Return the (X, Y) coordinate for the center point of the cell that contains the specified text.  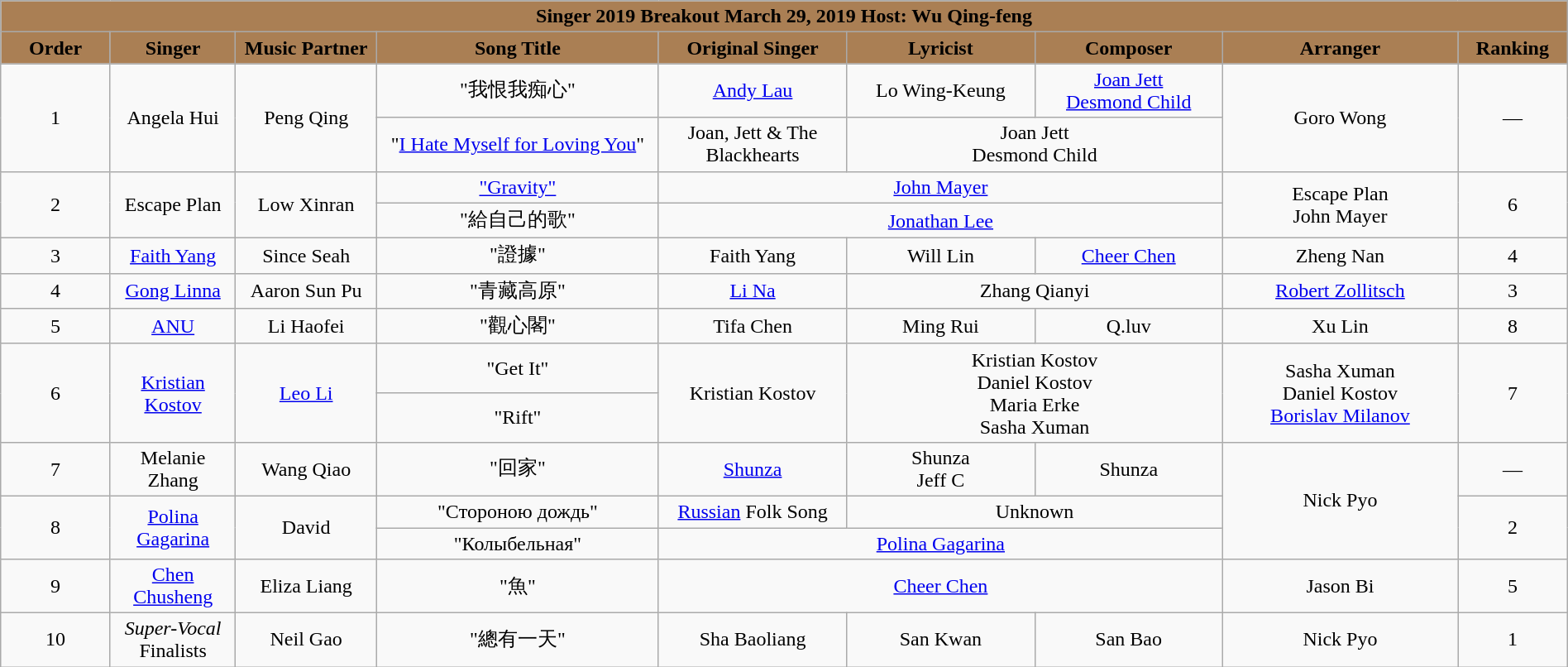
Peng Qing (306, 118)
Song Title (518, 48)
9 (56, 586)
Gong Linna (173, 291)
Sha Baoliang (753, 641)
Andy Lau (753, 91)
Zheng Nan (1340, 257)
Arranger (1340, 48)
San Bao (1128, 641)
Lo Wing-Keung (941, 91)
Xu Lin (1340, 326)
Kristian KostovDaniel KostovMaria ErkeSasha Xuman (1035, 392)
Singer 2019 Breakout March 29, 2019 Host: Wu Qing-feng (784, 17)
Zhang Qianyi (1035, 291)
"我恨我痴心" (518, 91)
Since Seah (306, 257)
"I Hate Myself for Loving You" (518, 144)
San Kwan (941, 641)
"Колыбельная" (518, 544)
Tifa Chen (753, 326)
"觀心閣" (518, 326)
Wang Qiao (306, 468)
Order (56, 48)
10 (56, 641)
Super-Vocal Finalists (173, 641)
"魚" (518, 586)
Ming Rui (941, 326)
Ranking (1513, 48)
Angela Hui (173, 118)
Russian Folk Song (753, 511)
Escape Plan (173, 205)
Neil Gao (306, 641)
Jonathan Lee (940, 220)
"證據" (518, 257)
Jason Bi (1340, 586)
Will Lin (941, 257)
David (306, 527)
Aaron Sun Pu (306, 291)
Low Xinran (306, 205)
"回家" (518, 468)
ShunzaJeff C (941, 468)
John Mayer (940, 187)
"Get It" (518, 368)
"總有一天" (518, 641)
Unknown (1035, 511)
Robert Zollitsch (1340, 291)
"給自己的歌" (518, 220)
"Cтороною дождь" (518, 511)
ANU (173, 326)
Sasha XumanDaniel KostovBorislav Milanov (1340, 392)
Composer (1128, 48)
"Rift" (518, 418)
Melanie Zhang (173, 468)
Music Partner (306, 48)
Leo Li (306, 392)
Q.luv (1128, 326)
Li Na (753, 291)
Li Haofei (306, 326)
Joan, Jett & The Blackhearts (753, 144)
Goro Wong (1340, 118)
Eliza Liang (306, 586)
Singer (173, 48)
Original Singer (753, 48)
Escape PlanJohn Mayer (1340, 205)
"青藏高原" (518, 291)
Lyricist (941, 48)
Chen Chusheng (173, 586)
"Gravity" (518, 187)
